From the cell containing the given text, extract its center point as [X, Y] coordinate. 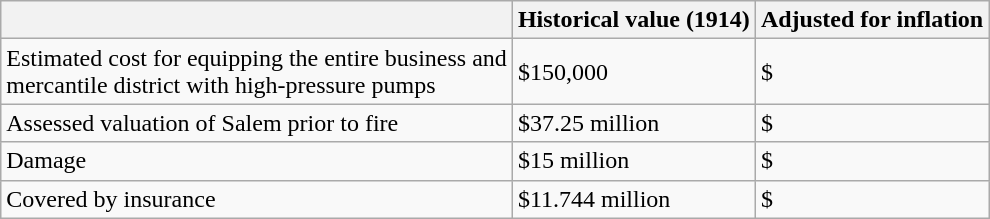
$11.744 million [634, 199]
Estimated cost for equipping the entire business andmercantile district with high-pressure pumps [257, 72]
$37.25 million [634, 123]
Damage [257, 161]
$150,000 [634, 72]
$15 million [634, 161]
Adjusted for inflation [872, 20]
Historical value (1914) [634, 20]
Assessed valuation of Salem prior to fire [257, 123]
Covered by insurance [257, 199]
